Find where the given text appears and provide that cell's center as [x, y] coordinate. 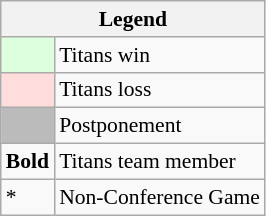
Titans win [160, 55]
Postponement [160, 126]
Titans loss [160, 90]
Legend [133, 19]
Titans team member [160, 162]
* [28, 197]
Bold [28, 162]
Non-Conference Game [160, 197]
